Identify which cell holds the provided text, then report its [x, y] central coordinate. 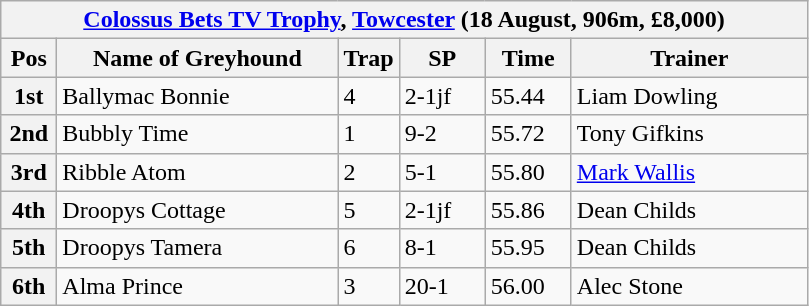
Mark Wallis [689, 172]
4th [29, 210]
Bubbly Time [198, 134]
Pos [29, 58]
Trap [368, 58]
8-1 [442, 248]
4 [368, 96]
Liam Dowling [689, 96]
6th [29, 286]
55.72 [528, 134]
Trainer [689, 58]
Droopys Cottage [198, 210]
Alec Stone [689, 286]
Name of Greyhound [198, 58]
3 [368, 286]
Time [528, 58]
Ribble Atom [198, 172]
1st [29, 96]
56.00 [528, 286]
55.44 [528, 96]
2nd [29, 134]
2 [368, 172]
9-2 [442, 134]
Tony Gifkins [689, 134]
Alma Prince [198, 286]
1 [368, 134]
Colossus Bets TV Trophy, Towcester (18 August, 906m, £8,000) [404, 20]
55.86 [528, 210]
SP [442, 58]
6 [368, 248]
55.80 [528, 172]
55.95 [528, 248]
20-1 [442, 286]
5-1 [442, 172]
5 [368, 210]
Droopys Tamera [198, 248]
Ballymac Bonnie [198, 96]
3rd [29, 172]
5th [29, 248]
